Search for the cell housing the specified text and yield its [x, y] center coordinate. 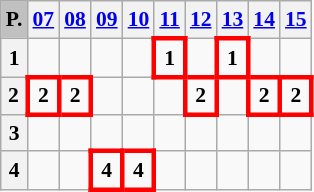
07 [43, 20]
P. [14, 20]
09 [107, 20]
3 [14, 134]
11 [170, 20]
15 [296, 20]
13 [233, 20]
08 [75, 20]
10 [139, 20]
14 [264, 20]
12 [201, 20]
